From the cell containing the given text, extract its center point as (X, Y) coordinate. 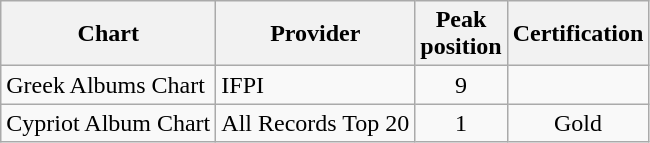
Chart (108, 34)
Greek Albums Chart (108, 85)
1 (461, 123)
9 (461, 85)
Gold (578, 123)
Certification (578, 34)
IFPI (316, 85)
Cypriot Album Chart (108, 123)
Provider (316, 34)
All Records Top 20 (316, 123)
Peakposition (461, 34)
